From the cell containing the given text, extract its center point as (x, y) coordinate. 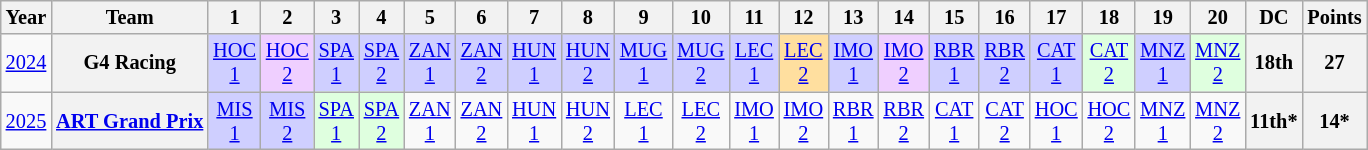
14 (903, 17)
MIS2 (288, 121)
3 (336, 17)
19 (1162, 17)
7 (534, 17)
15 (954, 17)
DC (1274, 17)
Team (130, 17)
11 (754, 17)
17 (1056, 17)
11th* (1274, 121)
Points (1334, 17)
27 (1334, 63)
20 (1218, 17)
2 (288, 17)
Year (26, 17)
4 (382, 17)
MUG1 (644, 63)
16 (1004, 17)
1 (234, 17)
10 (700, 17)
18th (1274, 63)
ART Grand Prix (130, 121)
5 (430, 17)
9 (644, 17)
8 (588, 17)
2025 (26, 121)
13 (853, 17)
6 (482, 17)
12 (804, 17)
18 (1110, 17)
MUG2 (700, 63)
G4 Racing (130, 63)
MIS1 (234, 121)
14* (1334, 121)
2024 (26, 63)
